Identify which cell holds the provided text, then report its (x, y) central coordinate. 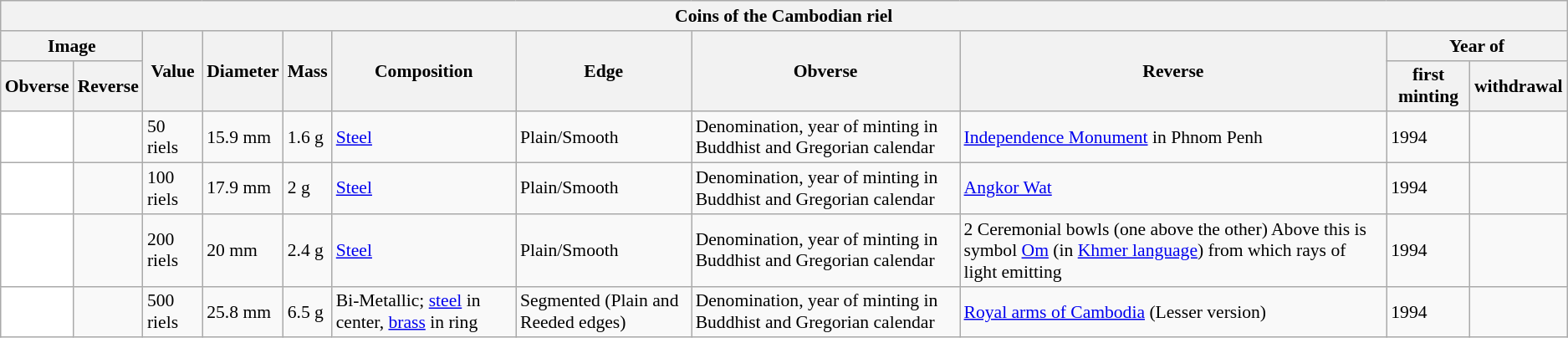
Angkor Wat (1174, 189)
Coins of the Cambodian riel (784, 16)
withdrawal (1519, 85)
first minting (1428, 85)
Royal arms of Cambodia (Lesser version) (1174, 311)
15.9 mm (243, 137)
6.5 g (308, 311)
100 riels (172, 189)
Independence Monument in Phnom Penh (1174, 137)
Edge (604, 72)
20 mm (243, 251)
Diameter (243, 72)
2 Ceremonial bowls (one above the other) Above this is symbol Om (in Khmer language) from which rays of light emitting (1174, 251)
2.4 g (308, 251)
17.9 mm (243, 189)
25.8 mm (243, 311)
Year of (1477, 46)
Composition (424, 72)
Bi-Metallic; steel in center, brass in ring (424, 311)
Image (72, 46)
Mass (308, 72)
Segmented (Plain and Reeded edges) (604, 311)
50 riels (172, 137)
1.6 g (308, 137)
500 riels (172, 311)
Value (172, 72)
200 riels (172, 251)
2 g (308, 189)
